Return [X, Y] of the center of cell containing provided text 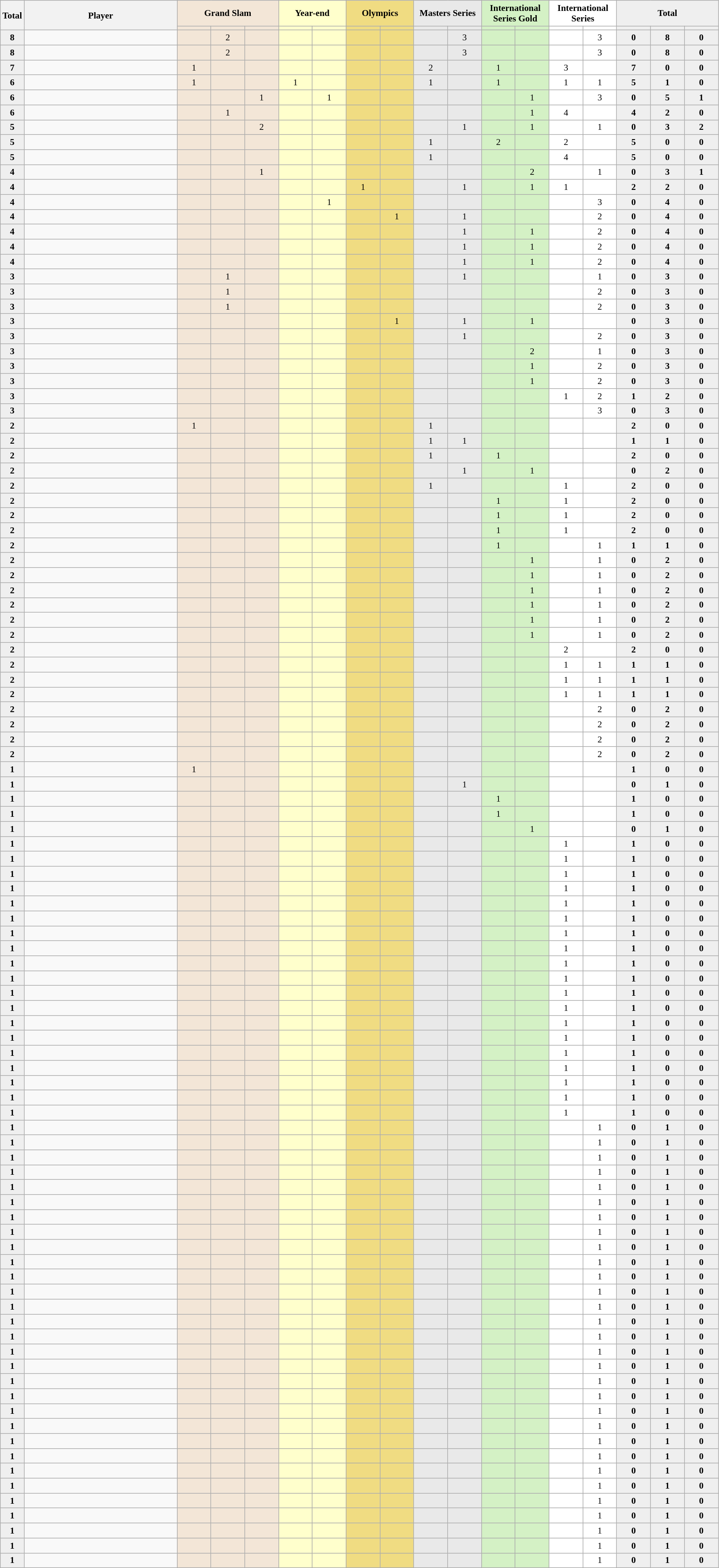
International Series Gold [515, 13]
Masters Series [448, 13]
Player [100, 15]
Olympics [380, 13]
Grand Slam [228, 13]
International Series [583, 13]
Year-end [312, 13]
